Search for the cell housing the specified text and yield its [X, Y] center coordinate. 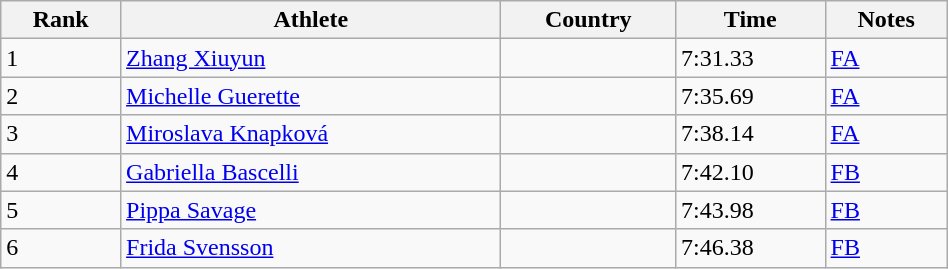
7:42.10 [751, 172]
6 [61, 248]
Miroslava Knapková [311, 134]
Gabriella Bascelli [311, 172]
Michelle Guerette [311, 96]
Pippa Savage [311, 210]
Time [751, 20]
2 [61, 96]
5 [61, 210]
7:38.14 [751, 134]
Country [588, 20]
Athlete [311, 20]
7:46.38 [751, 248]
4 [61, 172]
7:43.98 [751, 210]
3 [61, 134]
7:31.33 [751, 58]
Zhang Xiuyun [311, 58]
7:35.69 [751, 96]
Rank [61, 20]
1 [61, 58]
Frida Svensson [311, 248]
Notes [886, 20]
